Detect which cell encompasses the target text, then output its (X, Y) center coordinate. 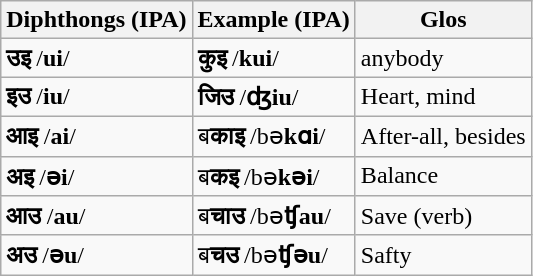
बचउ /bəʧəu/ (274, 255)
Glos (443, 20)
Example (IPA) (274, 20)
Balance (443, 176)
Save (verb) (443, 216)
अइ /əi/ (96, 176)
बकइ /bəkəi/ (274, 176)
After-all, besides (443, 136)
Safty (443, 255)
आउ /au/ (96, 216)
आइ /ai/ (96, 136)
anybody (443, 58)
इउ /iu/ (96, 97)
कुइ /kui/ (274, 58)
Diphthongs (IPA) (96, 20)
जिउ /ʤiu/ (274, 97)
उइ /ui/ (96, 58)
Heart, mind (443, 97)
बचाउ /bəʧau/ (274, 216)
बकाइ /bəkɑi/ (274, 136)
अउ /əu/ (96, 255)
